Determine the [x, y] coordinate at the center of the cell enclosing the given text.  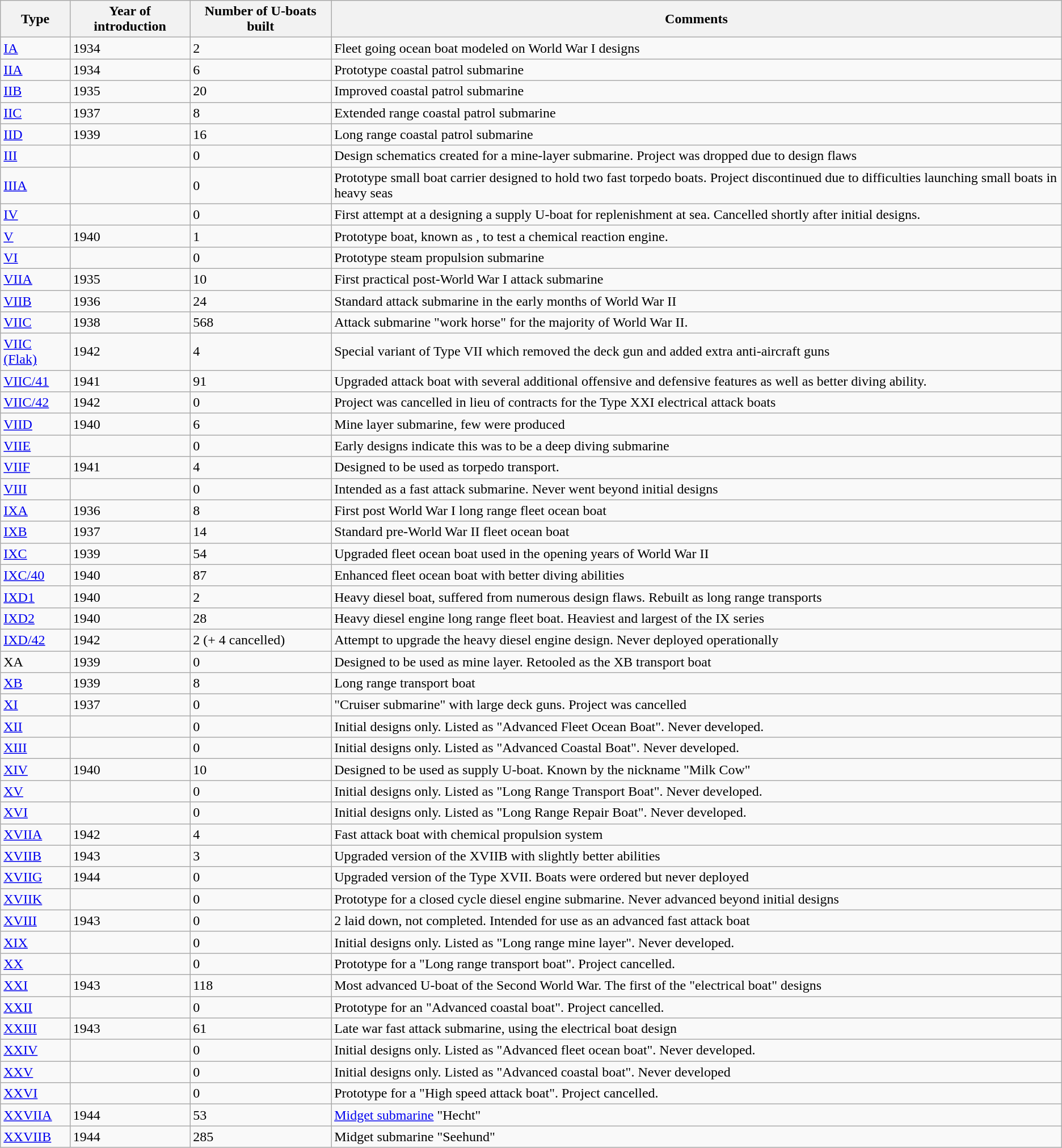
IA [35, 48]
XXII [35, 1007]
VIIF [35, 467]
XII [35, 727]
54 [261, 554]
Upgraded version of the Type XVII. Boats were ordered but never deployed [697, 877]
Comments [697, 19]
XI [35, 705]
Most advanced U-boat of the Second World War. The first of the "electrical boat" designs [697, 985]
XVIIG [35, 877]
First practical post-World War I attack submarine [697, 279]
118 [261, 985]
Fast attack boat with chemical propulsion system [697, 834]
VIID [35, 424]
IXC/40 [35, 575]
87 [261, 575]
IID [35, 134]
Prototype coastal patrol submarine [697, 70]
568 [261, 323]
2 laid down, not completed. Intended for use as an advanced fast attack boat [697, 921]
Mine layer submarine, few were produced [697, 424]
Heavy diesel engine long range fleet boat. Heaviest and largest of the IX series [697, 618]
Prototype for an "Advanced coastal boat". Project cancelled. [697, 1007]
VIIC [35, 323]
Enhanced fleet ocean boat with better diving abilities [697, 575]
Project was cancelled in lieu of contracts for the Type XXI electrical attack boats [697, 403]
Type [35, 19]
VIIA [35, 279]
Prototype for a "High speed attack boat". Project cancelled. [697, 1094]
Attack submarine "work horse" for the majority of World War II. [697, 323]
Late war fast attack submarine, using the electrical boat design [697, 1029]
Prototype for a closed cycle diesel engine submarine. Never advanced beyond initial designs [697, 899]
IIIA [35, 185]
IIA [35, 70]
Initial designs only. Listed as "Long Range Repair Boat". Never developed. [697, 813]
3 [261, 856]
Initial designs only. Listed as "Advanced Fleet Ocean Boat". Never developed. [697, 727]
XVIII [35, 921]
Initial designs only. Listed as "Advanced fleet ocean boat". Never developed. [697, 1050]
Prototype for a "Long range transport boat". Project cancelled. [697, 964]
IXB [35, 532]
Prototype small boat carrier designed to hold two fast torpedo boats. Project discontinued due to difficulties launching small boats in heavy seas [697, 185]
Extended range coastal patrol submarine [697, 113]
1 [261, 236]
91 [261, 381]
Intended as a fast attack submarine. Never went beyond initial designs [697, 489]
XXI [35, 985]
Improved coastal patrol submarine [697, 91]
Designed to be used as mine layer. Retooled as the XB transport boat [697, 662]
Special variant of Type VII which removed the deck gun and added extra anti-aircraft guns [697, 352]
Standard pre-World War II fleet ocean boat [697, 532]
IXA [35, 510]
First post World War I long range fleet ocean boat [697, 510]
III [35, 156]
IXC [35, 554]
VIIB [35, 301]
Prototype steam propulsion submarine [697, 258]
XXVIIB [35, 1137]
IIB [35, 91]
XXV [35, 1072]
V [35, 236]
Designed to be used as supply U-boat. Known by the nickname "Milk Cow" [697, 770]
Year of introduction [129, 19]
Initial designs only. Listed as "Advanced coastal boat". Never developed [697, 1072]
VIII [35, 489]
Designed to be used as torpedo transport. [697, 467]
Prototype boat, known as , to test a chemical reaction engine. [697, 236]
28 [261, 618]
XB [35, 683]
XIII [35, 748]
Midget submarine "Seehund" [697, 1137]
XVI [35, 813]
XVIIA [35, 834]
285 [261, 1137]
XXVI [35, 1094]
61 [261, 1029]
IIC [35, 113]
14 [261, 532]
XX [35, 964]
IXD/42 [35, 640]
Initial designs only. Listed as "Advanced Coastal Boat". Never developed. [697, 748]
53 [261, 1115]
20 [261, 91]
Heavy diesel boat, suffered from numerous design flaws. Rebuilt as long range transports [697, 597]
XXIV [35, 1050]
2 (+ 4 cancelled) [261, 640]
VIIC/42 [35, 403]
Upgraded version of the XVIIB with slightly better abilities [697, 856]
VIIE [35, 446]
IXD2 [35, 618]
VIIC/41 [35, 381]
Early designs indicate this was to be a deep diving submarine [697, 446]
XVIIK [35, 899]
VI [35, 258]
24 [261, 301]
Long range coastal patrol submarine [697, 134]
XVIIB [35, 856]
Design schematics created for a mine-layer submarine. Project was dropped due to design flaws [697, 156]
IXD1 [35, 597]
XXVIIA [35, 1115]
Midget submarine "Hecht" [697, 1115]
Initial designs only. Listed as "Long Range Transport Boat". Never developed. [697, 791]
Upgraded attack boat with several additional offensive and defensive features as well as better diving ability. [697, 381]
XV [35, 791]
First attempt at a designing a supply U-boat for replenishment at sea. Cancelled shortly after initial designs. [697, 214]
XIX [35, 942]
Fleet going ocean boat modeled on World War I designs [697, 48]
Long range transport boat [697, 683]
Initial designs only. Listed as "Long range mine layer". Never developed. [697, 942]
XXIII [35, 1029]
XA [35, 662]
VIIC (Flak) [35, 352]
XIV [35, 770]
16 [261, 134]
Attempt to upgrade the heavy diesel engine design. Never deployed operationally [697, 640]
"Cruiser submarine" with large deck guns. Project was cancelled [697, 705]
Upgraded fleet ocean boat used in the opening years of World War II [697, 554]
Standard attack submarine in the early months of World War II [697, 301]
Number of U-boats built [261, 19]
1938 [129, 323]
IV [35, 214]
